Provide the [X, Y] coordinate of the cell's center where the given text is located.  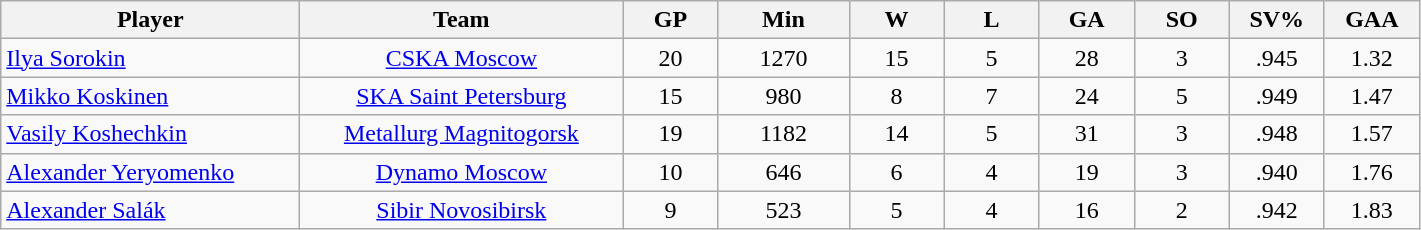
.945 [1276, 58]
GA [1086, 20]
Vasily Koshechkin [150, 134]
1.76 [1372, 172]
SO [1182, 20]
Ilya Sorokin [150, 58]
Alexander Salák [150, 210]
6 [896, 172]
GAA [1372, 20]
24 [1086, 96]
20 [670, 58]
980 [784, 96]
14 [896, 134]
Metallurg Magnitogorsk [462, 134]
1270 [784, 58]
1.57 [1372, 134]
28 [1086, 58]
Alexander Yeryomenko [150, 172]
Dynamo Moscow [462, 172]
SV% [1276, 20]
.940 [1276, 172]
GP [670, 20]
9 [670, 210]
1182 [784, 134]
Mikko Koskinen [150, 96]
646 [784, 172]
1.32 [1372, 58]
523 [784, 210]
Min [784, 20]
L [992, 20]
10 [670, 172]
Sibir Novosibirsk [462, 210]
31 [1086, 134]
CSKA Moscow [462, 58]
1.83 [1372, 210]
.949 [1276, 96]
SKA Saint Petersburg [462, 96]
8 [896, 96]
16 [1086, 210]
1.47 [1372, 96]
2 [1182, 210]
.948 [1276, 134]
7 [992, 96]
.942 [1276, 210]
W [896, 20]
Player [150, 20]
Team [462, 20]
